For the text-containing cell, return its midpoint in (x, y) coordinate format. 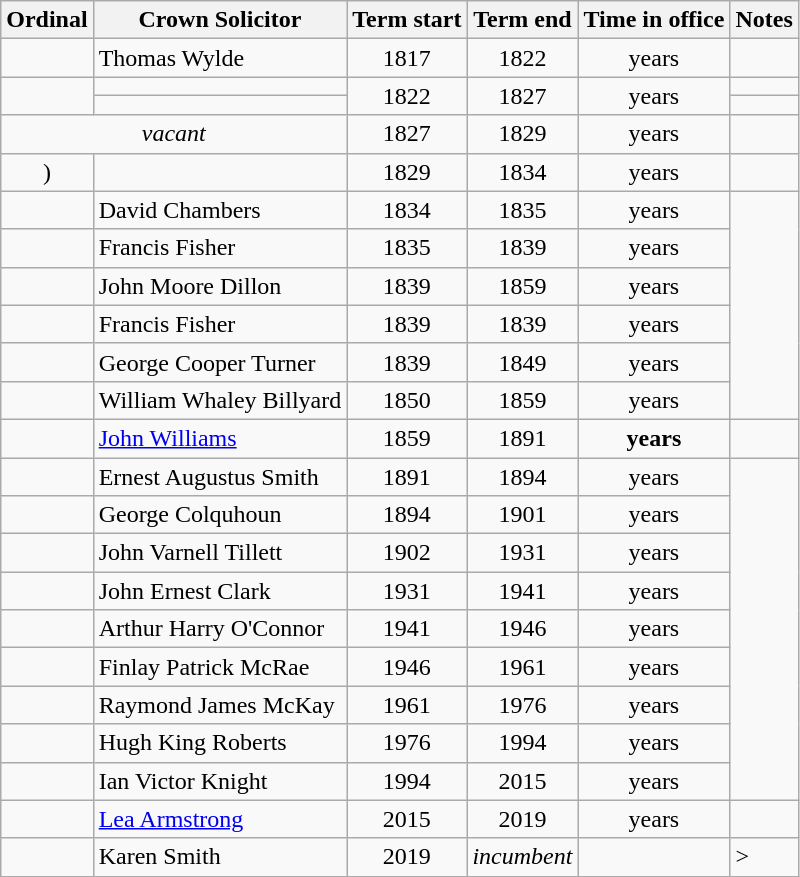
John Williams (220, 438)
Arthur Harry O'Connor (220, 629)
Term end (522, 20)
Ordinal (47, 20)
> (764, 857)
1849 (522, 362)
Thomas Wylde (220, 58)
Karen Smith (220, 857)
1902 (407, 553)
1901 (522, 515)
1850 (407, 400)
Ian Victor Knight (220, 781)
Lea Armstrong (220, 819)
George Cooper Turner (220, 362)
John Moore Dillon (220, 286)
David Chambers (220, 210)
Ernest Augustus Smith (220, 477)
Crown Solicitor (220, 20)
John Varnell Tillett (220, 553)
Notes (764, 20)
George Colquhoun (220, 515)
vacant (174, 134)
Term start (407, 20)
John Ernest Clark (220, 591)
Time in office (654, 20)
incumbent (522, 857)
Hugh King Roberts (220, 743)
Raymond James McKay (220, 705)
Finlay Patrick McRae (220, 667)
William Whaley Billyard (220, 400)
1817 (407, 58)
) (47, 172)
